Provide the [x, y] coordinate of the cell's center where the given text is located.  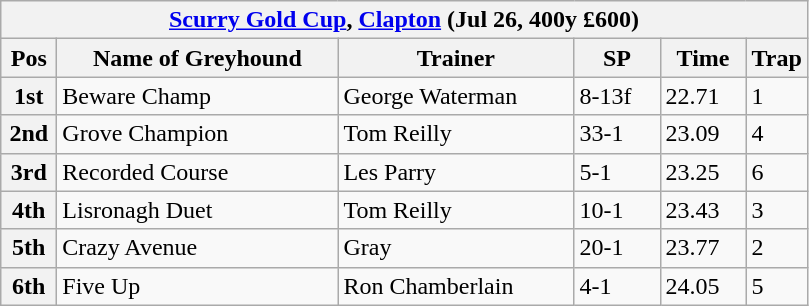
10-1 [617, 210]
Pos [29, 58]
22.71 [703, 96]
Five Up [198, 286]
SP [617, 58]
6th [29, 286]
5 [776, 286]
4-1 [617, 286]
Les Parry [456, 172]
1 [776, 96]
Name of Greyhound [198, 58]
23.25 [703, 172]
Crazy Avenue [198, 248]
1st [29, 96]
Ron Chamberlain [456, 286]
Gray [456, 248]
Time [703, 58]
Beware Champ [198, 96]
20-1 [617, 248]
Trap [776, 58]
Recorded Course [198, 172]
24.05 [703, 286]
Trainer [456, 58]
5th [29, 248]
23.43 [703, 210]
Scurry Gold Cup, Clapton (Jul 26, 400y £600) [404, 20]
2nd [29, 134]
5-1 [617, 172]
2 [776, 248]
23.09 [703, 134]
4 [776, 134]
8-13f [617, 96]
23.77 [703, 248]
3rd [29, 172]
6 [776, 172]
Grove Champion [198, 134]
3 [776, 210]
33-1 [617, 134]
George Waterman [456, 96]
Lisronagh Duet [198, 210]
4th [29, 210]
